Search for the cell housing the specified text and yield its (X, Y) center coordinate. 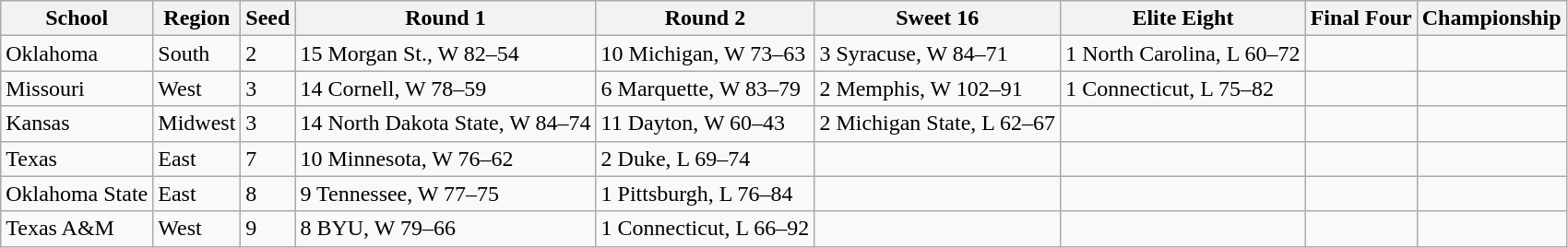
Texas A&M (77, 229)
Elite Eight (1182, 18)
9 Tennessee, W 77–75 (445, 194)
Round 2 (705, 18)
6 Marquette, W 83–79 (705, 89)
10 Michigan, W 73–63 (705, 53)
Oklahoma (77, 53)
2 (267, 53)
1 North Carolina, L 60–72 (1182, 53)
South (197, 53)
8 (267, 194)
1 Connecticut, L 75–82 (1182, 89)
15 Morgan St., W 82–54 (445, 53)
2 Michigan State, L 62–67 (937, 124)
8 BYU, W 79–66 (445, 229)
Missouri (77, 89)
Seed (267, 18)
Texas (77, 159)
14 Cornell, W 78–59 (445, 89)
Sweet 16 (937, 18)
1 Connecticut, L 66–92 (705, 229)
Kansas (77, 124)
9 (267, 229)
Oklahoma State (77, 194)
1 Pittsburgh, L 76–84 (705, 194)
Midwest (197, 124)
Final Four (1361, 18)
11 Dayton, W 60–43 (705, 124)
14 North Dakota State, W 84–74 (445, 124)
Round 1 (445, 18)
2 Memphis, W 102–91 (937, 89)
Region (197, 18)
10 Minnesota, W 76–62 (445, 159)
Championship (1491, 18)
3 Syracuse, W 84–71 (937, 53)
2 Duke, L 69–74 (705, 159)
7 (267, 159)
School (77, 18)
